Extract the [X, Y] coordinate from the center of the cell holding the provided text.  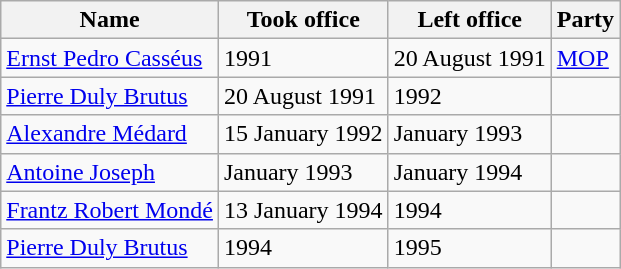
Ernst Pedro Casséus [110, 58]
1995 [470, 248]
Name [110, 20]
Alexandre Médard [110, 134]
Took office [303, 20]
1992 [470, 96]
15 January 1992 [303, 134]
Frantz Robert Mondé [110, 210]
13 January 1994 [303, 210]
Antoine Joseph [110, 172]
January 1994 [470, 172]
MOP [585, 58]
1991 [303, 58]
Left office [470, 20]
Party [585, 20]
